Capture the cell that displays the provided text and extract its (X, Y) central coordinate. 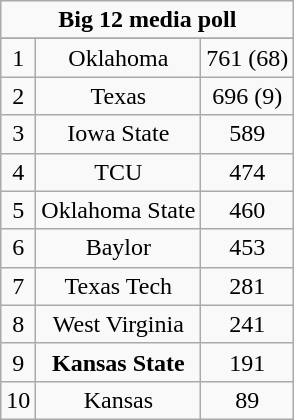
761 (68) (248, 58)
TCU (118, 172)
460 (248, 210)
8 (18, 324)
2 (18, 96)
Big 12 media poll (148, 20)
Baylor (118, 248)
Oklahoma State (118, 210)
4 (18, 172)
10 (18, 400)
241 (248, 324)
Kansas State (118, 362)
Texas (118, 96)
7 (18, 286)
474 (248, 172)
191 (248, 362)
6 (18, 248)
Kansas (118, 400)
453 (248, 248)
9 (18, 362)
Oklahoma (118, 58)
281 (248, 286)
West Virginia (118, 324)
589 (248, 134)
89 (248, 400)
696 (9) (248, 96)
5 (18, 210)
3 (18, 134)
Iowa State (118, 134)
Texas Tech (118, 286)
1 (18, 58)
